Output the (X, Y) coordinate of the center of the cell containing the given text.  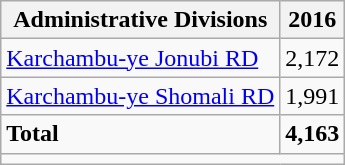
2,172 (312, 58)
Karchambu-ye Shomali RD (140, 96)
1,991 (312, 96)
Total (140, 134)
2016 (312, 20)
Administrative Divisions (140, 20)
Karchambu-ye Jonubi RD (140, 58)
4,163 (312, 134)
